Output the [X, Y] coordinate of the center of the cell containing the given text.  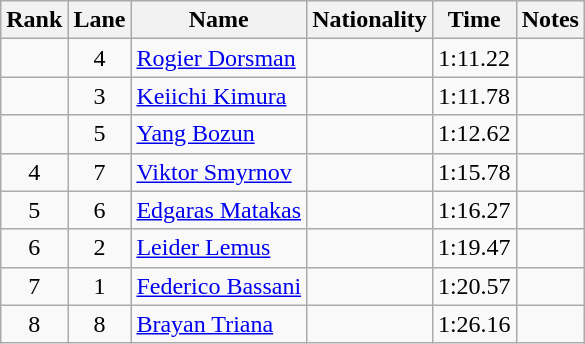
1:19.47 [474, 248]
1 [100, 286]
3 [100, 96]
1:11.78 [474, 96]
Edgaras Matakas [219, 210]
Federico Bassani [219, 286]
1:26.16 [474, 324]
Rank [34, 20]
Lane [100, 20]
Notes [550, 20]
Brayan Triana [219, 324]
1:15.78 [474, 172]
Nationality [370, 20]
Name [219, 20]
1:16.27 [474, 210]
Leider Lemus [219, 248]
Viktor Smyrnov [219, 172]
2 [100, 248]
1:12.62 [474, 134]
1:11.22 [474, 58]
1:20.57 [474, 286]
Rogier Dorsman [219, 58]
Keiichi Kimura [219, 96]
Yang Bozun [219, 134]
Time [474, 20]
